Capture the cell that displays the provided text and extract its (X, Y) central coordinate. 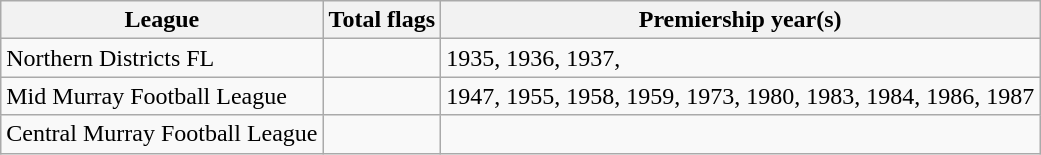
Premiership year(s) (740, 20)
1935, 1936, 1937, (740, 58)
Central Murray Football League (162, 134)
League (162, 20)
Northern Districts FL (162, 58)
Mid Murray Football League (162, 96)
Total flags (382, 20)
1947, 1955, 1958, 1959, 1973, 1980, 1983, 1984, 1986, 1987 (740, 96)
